Locate the cell with the specified text and output its (X, Y) center coordinate. 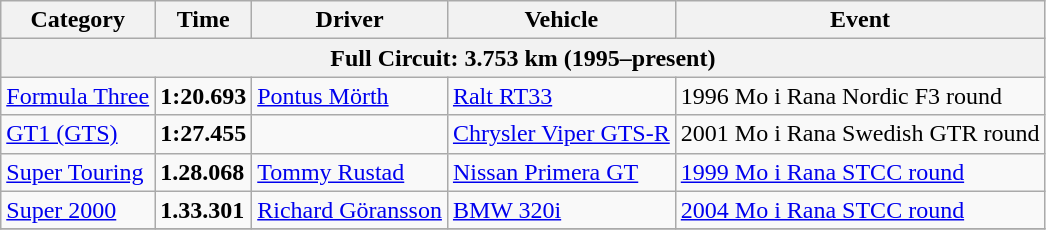
2001 Mo i Rana Swedish GTR round (860, 134)
Richard Göransson (350, 210)
Super Touring (78, 172)
Vehicle (561, 20)
GT1 (GTS) (78, 134)
Tommy Rustad (350, 172)
Pontus Mörth (350, 96)
Nissan Primera GT (561, 172)
1.28.068 (204, 172)
1:27.455 (204, 134)
Full Circuit: 3.753 km (1995–present) (523, 58)
Super 2000 (78, 210)
Category (78, 20)
Driver (350, 20)
1996 Mo i Rana Nordic F3 round (860, 96)
BMW 320i (561, 210)
2004 Mo i Rana STCC round (860, 210)
1999 Mo i Rana STCC round (860, 172)
1.33.301 (204, 210)
Time (204, 20)
Event (860, 20)
Chrysler Viper GTS-R (561, 134)
Formula Three (78, 96)
1:20.693 (204, 96)
Ralt RT33 (561, 96)
